For the text-containing cell, return its midpoint in [X, Y] coordinate format. 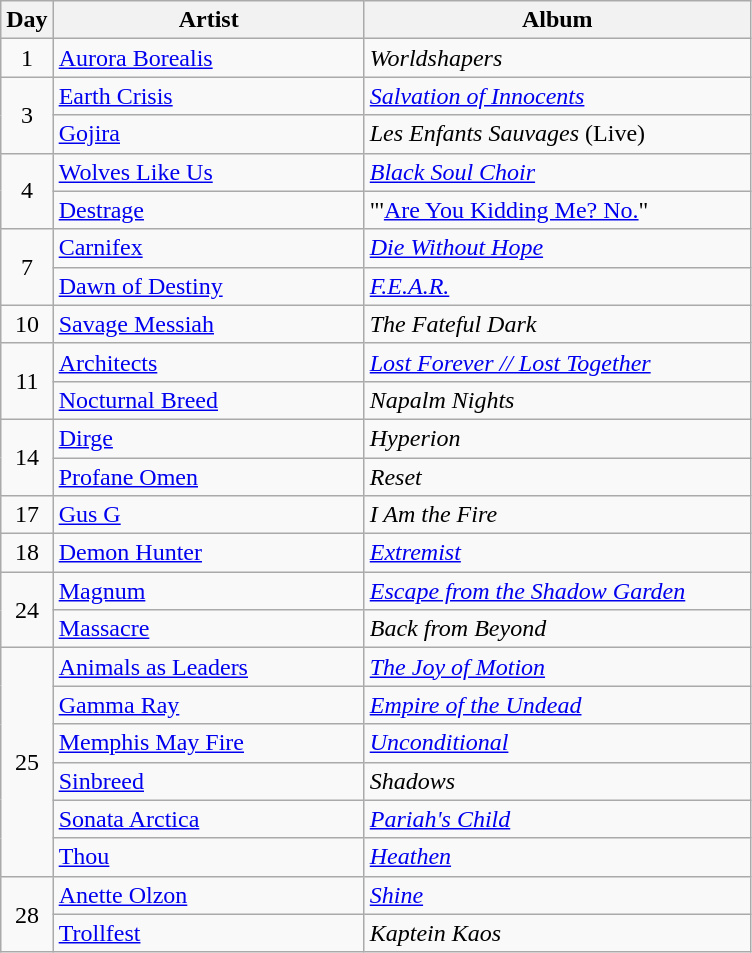
Shine [557, 895]
Wolves Like Us [208, 172]
Day [27, 20]
Die Without Hope [557, 248]
Profane Omen [208, 477]
Worldshapers [557, 58]
Massacre [208, 629]
Album [557, 20]
Dirge [208, 438]
Shadows [557, 781]
11 [27, 381]
Heathen [557, 857]
Gus G [208, 515]
Thou [208, 857]
Les Enfants Sauvages (Live) [557, 134]
25 [27, 762]
24 [27, 610]
Magnum [208, 591]
Savage Messiah [208, 324]
Escape from the Shadow Garden [557, 591]
Back from Beyond [557, 629]
Trollfest [208, 933]
Gamma Ray [208, 705]
Pariah's Child [557, 819]
"'Are You Kidding Me? No." [557, 210]
Anette Olzon [208, 895]
Aurora Borealis [208, 58]
1 [27, 58]
Unconditional [557, 743]
28 [27, 914]
Extremist [557, 553]
The Fateful Dark [557, 324]
3 [27, 115]
I Am the Fire [557, 515]
4 [27, 191]
Black Soul Choir [557, 172]
Napalm Nights [557, 400]
The Joy of Motion [557, 667]
Lost Forever // Lost Together [557, 362]
F.E.A.R. [557, 286]
Artist [208, 20]
Demon Hunter [208, 553]
Earth Crisis [208, 96]
Nocturnal Breed [208, 400]
Gojira [208, 134]
7 [27, 267]
Hyperion [557, 438]
Animals as Leaders [208, 667]
10 [27, 324]
Architects [208, 362]
Salvation of Innocents [557, 96]
Memphis May Fire [208, 743]
17 [27, 515]
Reset [557, 477]
Destrage [208, 210]
Kaptein Kaos [557, 933]
Empire of the Undead [557, 705]
14 [27, 457]
18 [27, 553]
Dawn of Destiny [208, 286]
Sonata Arctica [208, 819]
Carnifex [208, 248]
Sinbreed [208, 781]
